Search for the cell housing the specified text and yield its (X, Y) center coordinate. 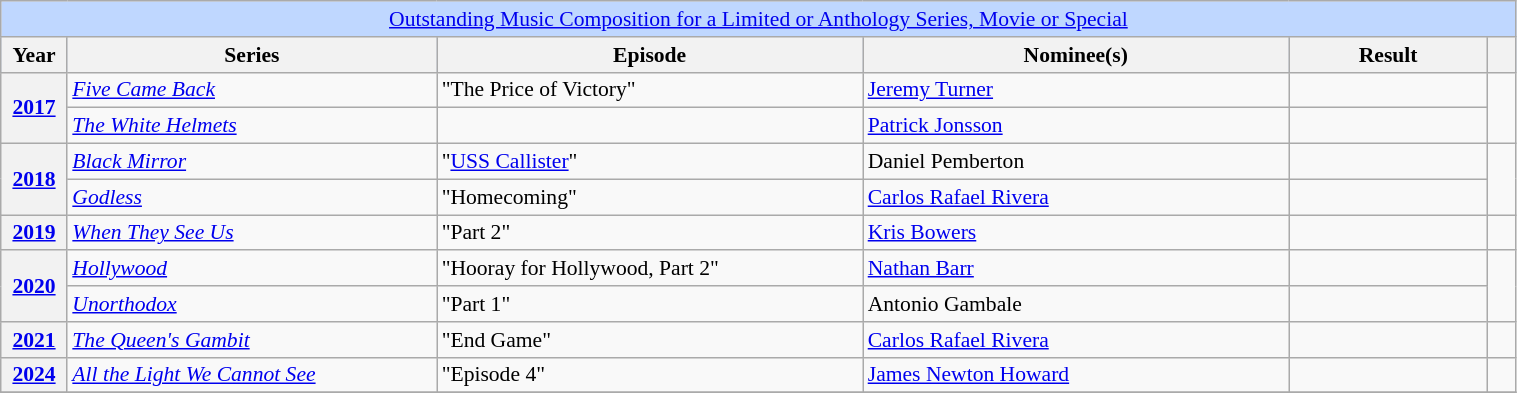
Daniel Pemberton (1076, 162)
"The Price of Victory" (650, 90)
"Part 2" (650, 233)
"USS Callister" (650, 162)
Patrick Jonsson (1076, 126)
Result (1388, 55)
Unorthodox (252, 304)
"Part 1" (650, 304)
Hollywood (252, 269)
"Homecoming" (650, 197)
When They See Us (252, 233)
Year (34, 55)
Black Mirror (252, 162)
Outstanding Music Composition for a Limited or Anthology Series, Movie or Special (758, 19)
Series (252, 55)
2024 (34, 375)
The White Helmets (252, 126)
Jeremy Turner (1076, 90)
Kris Bowers (1076, 233)
James Newton Howard (1076, 375)
Episode (650, 55)
2018 (34, 180)
The Queen's Gambit (252, 340)
2021 (34, 340)
All the Light We Cannot See (252, 375)
Antonio Gambale (1076, 304)
2017 (34, 108)
"End Game" (650, 340)
Godless (252, 197)
"Episode 4" (650, 375)
Nominee(s) (1076, 55)
Five Came Back (252, 90)
"Hooray for Hollywood, Part 2" (650, 269)
2019 (34, 233)
2020 (34, 286)
Nathan Barr (1076, 269)
